Return [X, Y] of the center of cell containing provided text 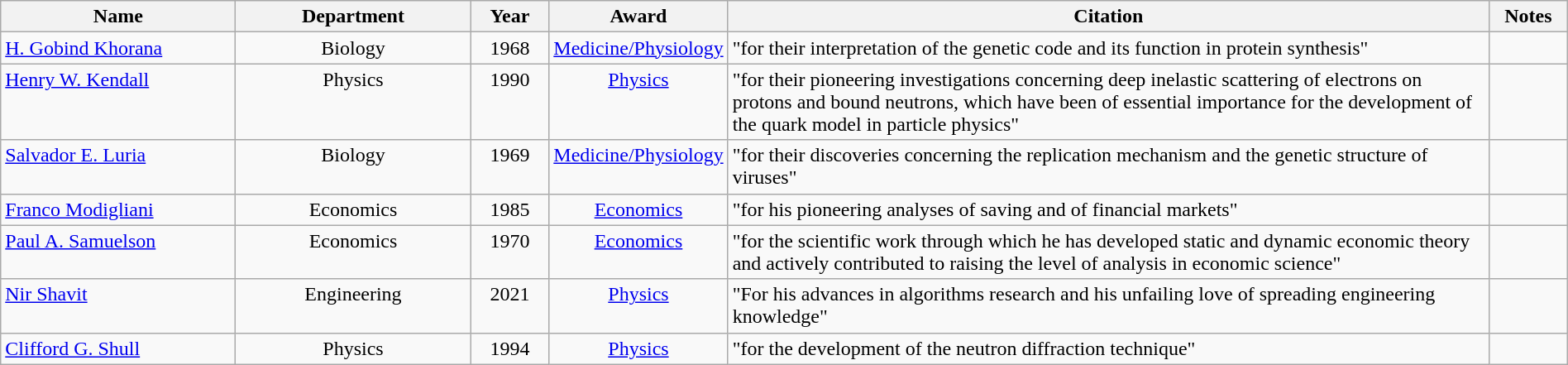
Franco Modigliani [118, 209]
Clifford G. Shull [118, 348]
"For his advances in algorithms research and his unfailing love of spreading engineering knowledge" [1108, 306]
Name [118, 17]
Citation [1108, 17]
Henry W. Kendall [118, 102]
2021 [509, 306]
"for their discoveries concerning the replication mechanism and the genetic structure of viruses" [1108, 167]
Department [353, 17]
Notes [1528, 17]
1969 [509, 167]
1968 [509, 48]
1994 [509, 348]
"for the development of the neutron diffraction technique" [1108, 348]
"for their interpretation of the genetic code and its function in protein synthesis" [1108, 48]
Nir Shavit [118, 306]
Paul A. Samuelson [118, 252]
H. Gobind Khorana [118, 48]
Award [638, 17]
"for his pioneering analyses of saving and of financial markets" [1108, 209]
1990 [509, 102]
1970 [509, 252]
Salvador E. Luria [118, 167]
Engineering [353, 306]
1985 [509, 209]
Year [509, 17]
